For the text-containing cell, return its midpoint in (x, y) coordinate format. 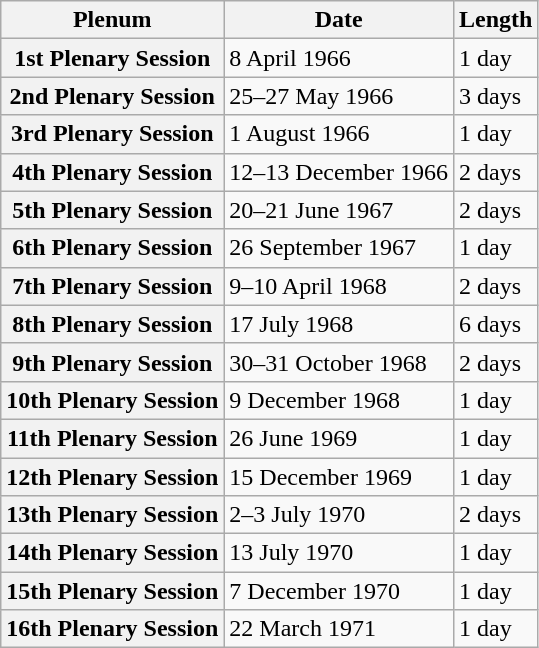
15 December 1969 (339, 477)
3 days (495, 96)
26 June 1969 (339, 438)
17 July 1968 (339, 324)
30–31 October 1968 (339, 362)
7th Plenary Session (112, 286)
9th Plenary Session (112, 362)
13th Plenary Session (112, 515)
15th Plenary Session (112, 591)
22 March 1971 (339, 629)
12–13 December 1966 (339, 172)
26 September 1967 (339, 248)
9–10 April 1968 (339, 286)
5th Plenary Session (112, 210)
Date (339, 20)
14th Plenary Session (112, 553)
20–21 June 1967 (339, 210)
7 December 1970 (339, 591)
8th Plenary Session (112, 324)
10th Plenary Session (112, 400)
25–27 May 1966 (339, 96)
16th Plenary Session (112, 629)
3rd Plenary Session (112, 134)
9 December 1968 (339, 400)
6th Plenary Session (112, 248)
11th Plenary Session (112, 438)
12th Plenary Session (112, 477)
Plenum (112, 20)
2–3 July 1970 (339, 515)
13 July 1970 (339, 553)
8 April 1966 (339, 58)
1st Plenary Session (112, 58)
6 days (495, 324)
Length (495, 20)
4th Plenary Session (112, 172)
1 August 1966 (339, 134)
2nd Plenary Session (112, 96)
